Identify which cell holds the provided text, then report its [X, Y] central coordinate. 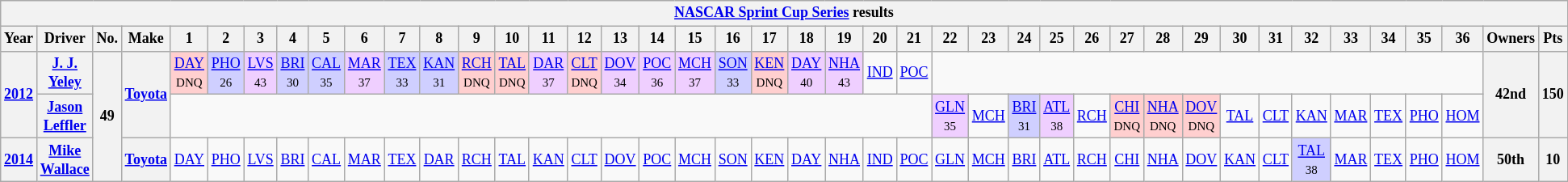
16 [733, 39]
DOV34 [620, 73]
DAY40 [807, 73]
DOVDNQ [1201, 116]
GLN [950, 159]
Year [19, 39]
33 [1351, 39]
29 [1201, 39]
5 [326, 39]
3 [260, 39]
Make [145, 39]
TEX33 [402, 73]
15 [695, 39]
50th [1511, 159]
MCH37 [695, 73]
TALDNQ [512, 73]
9 [476, 39]
18 [807, 39]
35 [1424, 39]
ATL38 [1057, 116]
31 [1276, 39]
BRI31 [1024, 116]
27 [1127, 39]
6 [364, 39]
36 [1463, 39]
KEN [769, 159]
8 [439, 39]
POC36 [657, 73]
CHIDNQ [1127, 116]
19 [845, 39]
21 [914, 39]
ATL [1057, 159]
22 [950, 39]
DAR [439, 159]
BRI30 [292, 73]
13 [620, 39]
LVS43 [260, 73]
J. J. Yeley [65, 73]
TAL38 [1311, 159]
2 [226, 39]
17 [769, 39]
NASCAR Sprint Cup Series results [784, 13]
23 [988, 39]
49 [107, 116]
MAR37 [364, 73]
7 [402, 39]
CLTDNQ [585, 73]
PHO26 [226, 73]
KENDNQ [769, 73]
28 [1163, 39]
1 [189, 39]
NHA43 [845, 73]
11 [548, 39]
14 [657, 39]
CAL [326, 159]
30 [1240, 39]
34 [1389, 39]
25 [1057, 39]
KAN31 [439, 73]
Owners [1511, 39]
LVS [260, 159]
20 [880, 39]
RCHDNQ [476, 73]
Driver [65, 39]
2012 [19, 94]
42nd [1511, 94]
12 [585, 39]
150 [1553, 94]
DAR37 [548, 73]
32 [1311, 39]
Pts [1553, 39]
SON33 [733, 73]
Jason Leffler [65, 116]
Mike Wallace [65, 159]
2014 [19, 159]
NHADNQ [1163, 116]
DAYDNQ [189, 73]
GLN35 [950, 116]
SON [733, 159]
24 [1024, 39]
CHI [1127, 159]
4 [292, 39]
26 [1092, 39]
No. [107, 39]
CAL35 [326, 73]
